Identify which cell holds the provided text, then report its [X, Y] central coordinate. 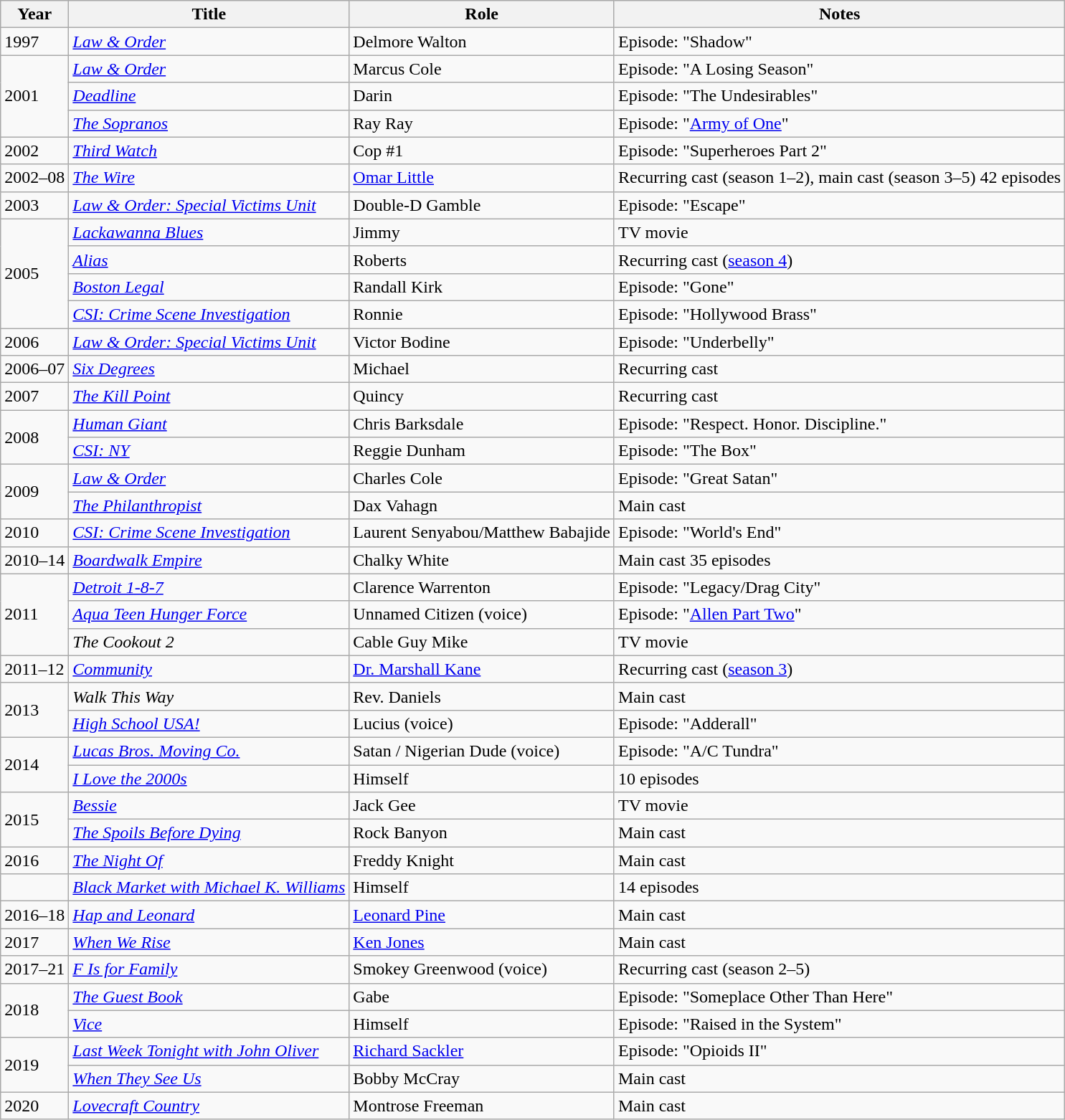
2016–18 [34, 915]
Episode: "Army of One" [839, 123]
2001 [34, 96]
Episode: "Raised in the System" [839, 1024]
2016 [34, 860]
The Kill Point [209, 397]
Freddy Knight [482, 860]
Recurring cast (season 3) [839, 669]
CSI: NY [209, 451]
Michael [482, 369]
Main cast 35 episodes [839, 560]
Lovecraft Country [209, 1106]
Walk This Way [209, 696]
2015 [34, 820]
Human Giant [209, 424]
10 episodes [839, 778]
Richard Sackler [482, 1051]
Episode: "Great Satan" [839, 478]
Jack Gee [482, 806]
Darin [482, 96]
2009 [34, 492]
Chalky White [482, 560]
Bobby McCray [482, 1078]
Marcus Cole [482, 69]
Montrose Freeman [482, 1106]
Episode: "Allen Part Two" [839, 614]
Boston Legal [209, 287]
Six Degrees [209, 369]
2002–08 [34, 178]
Episode: "The Box" [839, 451]
2006 [34, 342]
The Wire [209, 178]
Title [209, 14]
Lackawanna Blues [209, 232]
2007 [34, 397]
Episode: "Respect. Honor. Discipline." [839, 424]
2002 [34, 151]
Episode: "Gone" [839, 287]
Leonard Pine [482, 915]
2020 [34, 1106]
Quincy [482, 397]
Episode: "Underbelly" [839, 342]
Omar Little [482, 178]
The Philanthropist [209, 506]
Delmore Walton [482, 42]
Role [482, 14]
Aqua Teen Hunger Force [209, 614]
F Is for Family [209, 969]
Reggie Dunham [482, 451]
2006–07 [34, 369]
When They See Us [209, 1078]
2011–12 [34, 669]
Hap and Leonard [209, 915]
Satan / Nigerian Dude (voice) [482, 751]
Randall Kirk [482, 287]
Ronnie [482, 314]
Charles Cole [482, 478]
Year [34, 14]
2008 [34, 437]
Jimmy [482, 232]
Lucius (voice) [482, 723]
Roberts [482, 260]
Boardwalk Empire [209, 560]
2018 [34, 1010]
2010–14 [34, 560]
The Spoils Before Dying [209, 833]
Recurring cast (season 1–2), main cast (season 3–5) 42 episodes [839, 178]
2019 [34, 1065]
1997 [34, 42]
Rock Banyon [482, 833]
Cable Guy Mike [482, 642]
Vice [209, 1024]
Episode: "A/C Tundra" [839, 751]
2005 [34, 273]
14 episodes [839, 888]
Detroit 1-8-7 [209, 587]
High School USA! [209, 723]
I Love the 2000s [209, 778]
Clarence Warrenton [482, 587]
When We Rise [209, 942]
Double-D Gamble [482, 205]
2011 [34, 614]
Deadline [209, 96]
Episode: "Hollywood Brass" [839, 314]
Black Market with Michael K. Williams [209, 888]
The Night Of [209, 860]
Episode: "Adderall" [839, 723]
Chris Barksdale [482, 424]
Cop #1 [482, 151]
Last Week Tonight with John Oliver [209, 1051]
Notes [839, 14]
2013 [34, 710]
Ken Jones [482, 942]
2014 [34, 764]
2017–21 [34, 969]
The Sopranos [209, 123]
Ray Ray [482, 123]
Rev. Daniels [482, 696]
Episode: "World's End" [839, 533]
Unnamed Citizen (voice) [482, 614]
Episode: "A Losing Season" [839, 69]
Episode: "Legacy/Drag City" [839, 587]
Episode: "The Undesirables" [839, 96]
The Cookout 2 [209, 642]
Episode: "Opioids II" [839, 1051]
Community [209, 669]
Gabe [482, 997]
The Guest Book [209, 997]
Recurring cast (season 4) [839, 260]
Episode: "Superheroes Part 2" [839, 151]
Lucas Bros. Moving Co. [209, 751]
2017 [34, 942]
Episode: "Escape" [839, 205]
2010 [34, 533]
Dax Vahagn [482, 506]
Laurent Senyabou/Matthew Babajide [482, 533]
Alias [209, 260]
Episode: "Someplace Other Than Here" [839, 997]
Episode: "Shadow" [839, 42]
Dr. Marshall Kane [482, 669]
2003 [34, 205]
Bessie [209, 806]
Victor Bodine [482, 342]
Smokey Greenwood (voice) [482, 969]
Third Watch [209, 151]
Recurring cast (season 2–5) [839, 969]
